For the text-containing cell, return its midpoint in [x, y] coordinate format. 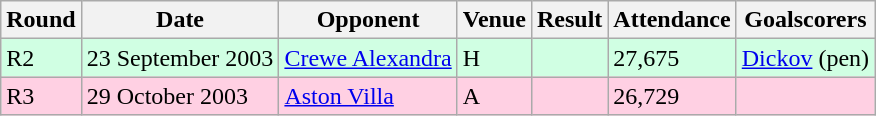
Aston Villa [368, 96]
R3 [41, 96]
Round [41, 20]
Opponent [368, 20]
23 September 2003 [180, 58]
A [494, 96]
Attendance [672, 20]
26,729 [672, 96]
Date [180, 20]
Goalscorers [805, 20]
Dickov (pen) [805, 58]
29 October 2003 [180, 96]
Crewe Alexandra [368, 58]
27,675 [672, 58]
R2 [41, 58]
Venue [494, 20]
H [494, 58]
Result [569, 20]
